Scan for the cell matching the given text and deliver its (x, y) coordinate at center. 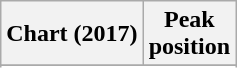
Chart (2017) (72, 34)
Peakposition (189, 34)
